Search for the cell housing the specified text and yield its (x, y) center coordinate. 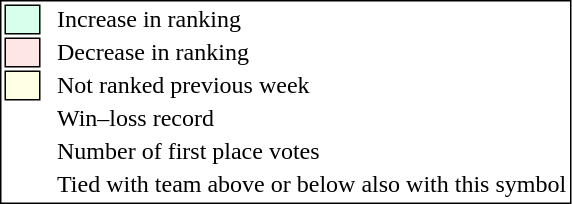
Tied with team above or below also with this symbol (312, 185)
Number of first place votes (312, 151)
Increase in ranking (312, 19)
Win–loss record (312, 119)
Not ranked previous week (312, 85)
Decrease in ranking (312, 53)
